Extract the [x, y] coordinate from the center of the cell holding the provided text.  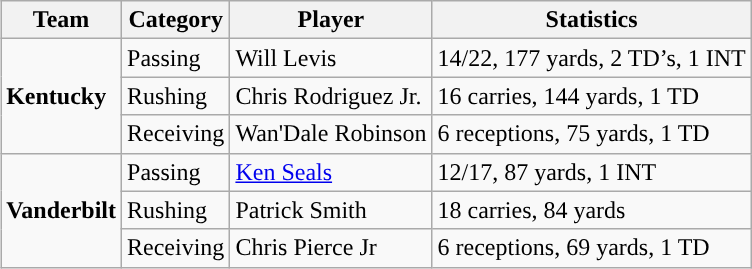
Kentucky [62, 96]
Team [62, 20]
Chris Pierce Jr [331, 248]
Patrick Smith [331, 210]
16 carries, 144 yards, 1 TD [592, 96]
6 receptions, 75 yards, 1 TD [592, 134]
14/22, 177 yards, 2 TD’s, 1 INT [592, 58]
Statistics [592, 20]
Wan'Dale Robinson [331, 134]
Vanderbilt [62, 210]
18 carries, 84 yards [592, 210]
Ken Seals [331, 172]
Chris Rodriguez Jr. [331, 96]
12/17, 87 yards, 1 INT [592, 172]
Category [176, 20]
Will Levis [331, 58]
Player [331, 20]
6 receptions, 69 yards, 1 TD [592, 248]
